Scan for the cell matching the given text and deliver its (X, Y) coordinate at center. 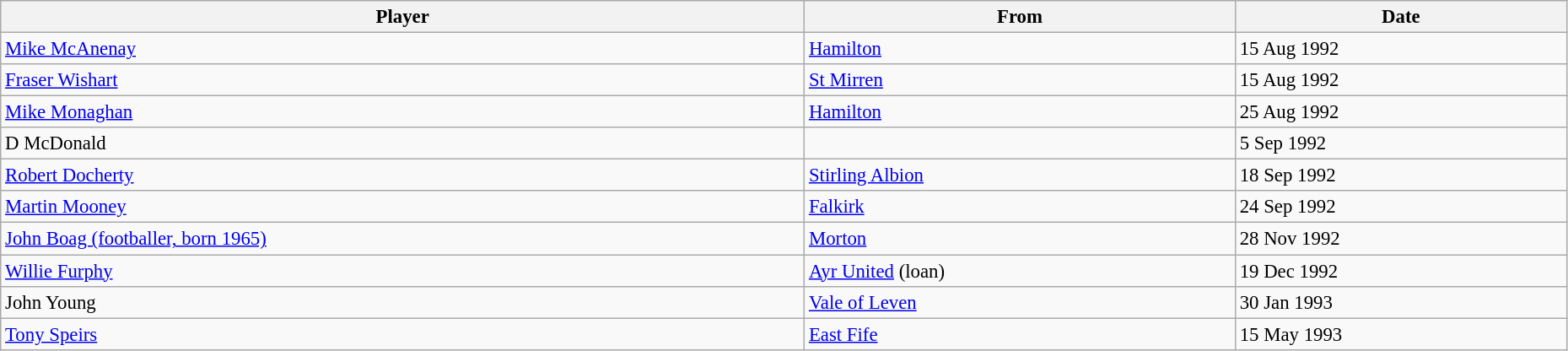
5 Sep 1992 (1400, 143)
24 Sep 1992 (1400, 207)
Fraser Wishart (403, 80)
28 Nov 1992 (1400, 239)
John Young (403, 302)
Ayr United (loan) (1021, 271)
St Mirren (1021, 80)
Morton (1021, 239)
18 Sep 1992 (1400, 175)
Player (403, 17)
Robert Docherty (403, 175)
Date (1400, 17)
Willie Furphy (403, 271)
D McDonald (403, 143)
19 Dec 1992 (1400, 271)
Mike Monaghan (403, 112)
Martin Mooney (403, 207)
30 Jan 1993 (1400, 302)
Tony Speirs (403, 334)
15 May 1993 (1400, 334)
Falkirk (1021, 207)
From (1021, 17)
25 Aug 1992 (1400, 112)
East Fife (1021, 334)
Stirling Albion (1021, 175)
Mike McAnenay (403, 49)
Vale of Leven (1021, 302)
John Boag (footballer, born 1965) (403, 239)
